Return (X, Y) of the center of cell containing provided text 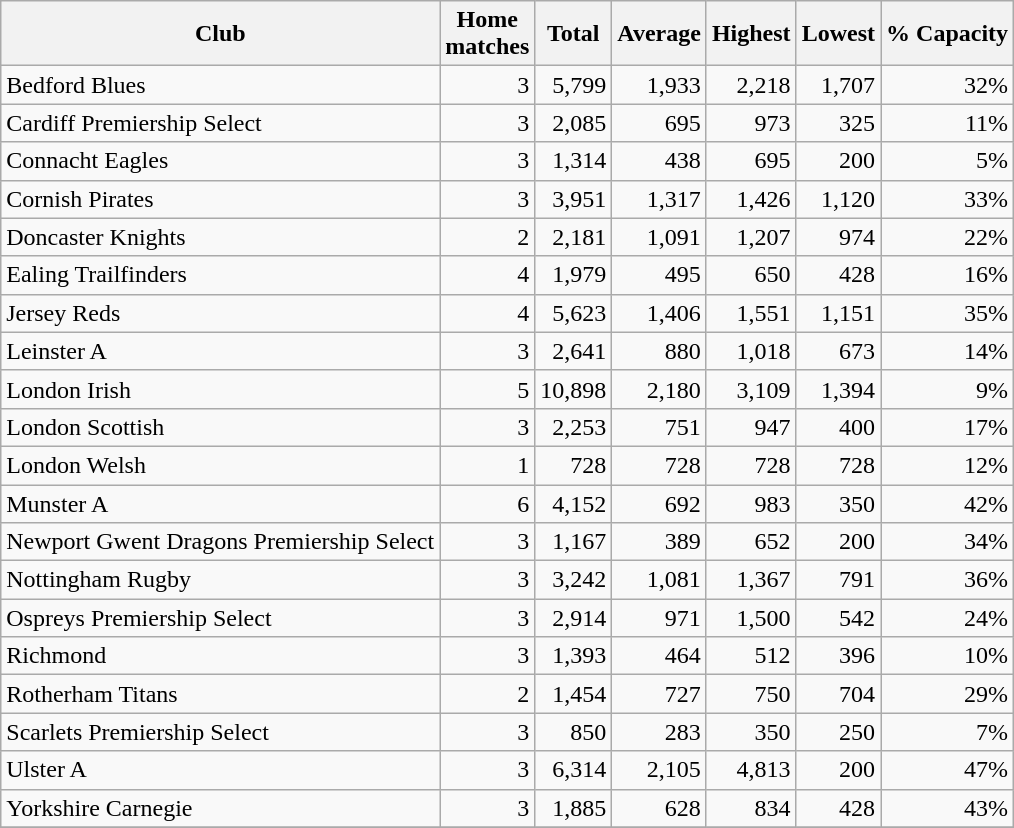
2,253 (574, 427)
1 (488, 465)
834 (751, 808)
Ealing Trailfinders (220, 275)
22% (948, 237)
1,933 (660, 85)
692 (660, 503)
7% (948, 732)
400 (838, 427)
33% (948, 199)
880 (660, 351)
2,641 (574, 351)
2,181 (574, 237)
3,951 (574, 199)
16% (948, 275)
London Welsh (220, 465)
Connacht Eagles (220, 161)
1,081 (660, 580)
650 (751, 275)
1,091 (660, 237)
2,218 (751, 85)
6,314 (574, 770)
Average (660, 34)
464 (660, 656)
47% (948, 770)
973 (751, 123)
704 (838, 694)
Nottingham Rugby (220, 580)
1,314 (574, 161)
35% (948, 313)
Yorkshire Carnegie (220, 808)
791 (838, 580)
542 (838, 618)
750 (751, 694)
5,623 (574, 313)
5 (488, 389)
% Capacity (948, 34)
1,151 (838, 313)
438 (660, 161)
24% (948, 618)
Highest (751, 34)
Jersey Reds (220, 313)
1,551 (751, 313)
983 (751, 503)
673 (838, 351)
652 (751, 542)
Cardiff Premiership Select (220, 123)
971 (660, 618)
1,707 (838, 85)
43% (948, 808)
Doncaster Knights (220, 237)
1,120 (838, 199)
London Irish (220, 389)
Rotherham Titans (220, 694)
2,180 (660, 389)
4,813 (751, 770)
Ulster A (220, 770)
9% (948, 389)
Cornish Pirates (220, 199)
1,393 (574, 656)
London Scottish (220, 427)
2,085 (574, 123)
389 (660, 542)
1,367 (751, 580)
29% (948, 694)
751 (660, 427)
34% (948, 542)
Richmond (220, 656)
Leinster A (220, 351)
2,914 (574, 618)
4,152 (574, 503)
512 (751, 656)
3,109 (751, 389)
1,454 (574, 694)
1,979 (574, 275)
495 (660, 275)
Scarlets Premiership Select (220, 732)
32% (948, 85)
396 (838, 656)
850 (574, 732)
Total (574, 34)
Ospreys Premiership Select (220, 618)
1,426 (751, 199)
1,500 (751, 618)
1,406 (660, 313)
11% (948, 123)
5% (948, 161)
Lowest (838, 34)
1,018 (751, 351)
1,394 (838, 389)
10,898 (574, 389)
628 (660, 808)
14% (948, 351)
3,242 (574, 580)
5,799 (574, 85)
250 (838, 732)
974 (838, 237)
36% (948, 580)
10% (948, 656)
Club (220, 34)
42% (948, 503)
1,317 (660, 199)
6 (488, 503)
2,105 (660, 770)
1,885 (574, 808)
947 (751, 427)
1,207 (751, 237)
325 (838, 123)
1,167 (574, 542)
Newport Gwent Dragons Premiership Select (220, 542)
Bedford Blues (220, 85)
12% (948, 465)
17% (948, 427)
Homematches (488, 34)
727 (660, 694)
Munster A (220, 503)
283 (660, 732)
